Search for the cell housing the specified text and yield its [X, Y] center coordinate. 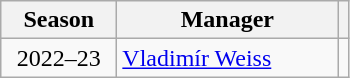
Vladimír Weiss [228, 58]
Manager [228, 20]
2022–23 [59, 58]
Season [59, 20]
